Find where the given text appears and provide that cell's center as (X, Y) coordinate. 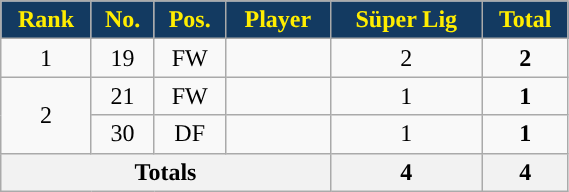
Pos. (190, 20)
Süper Lig (406, 20)
Rank (46, 20)
30 (122, 134)
No. (122, 20)
Totals (166, 172)
DF (190, 134)
21 (122, 96)
19 (122, 58)
Player (278, 20)
Total (525, 20)
